Find where the given text appears and provide that cell's center as (X, Y) coordinate. 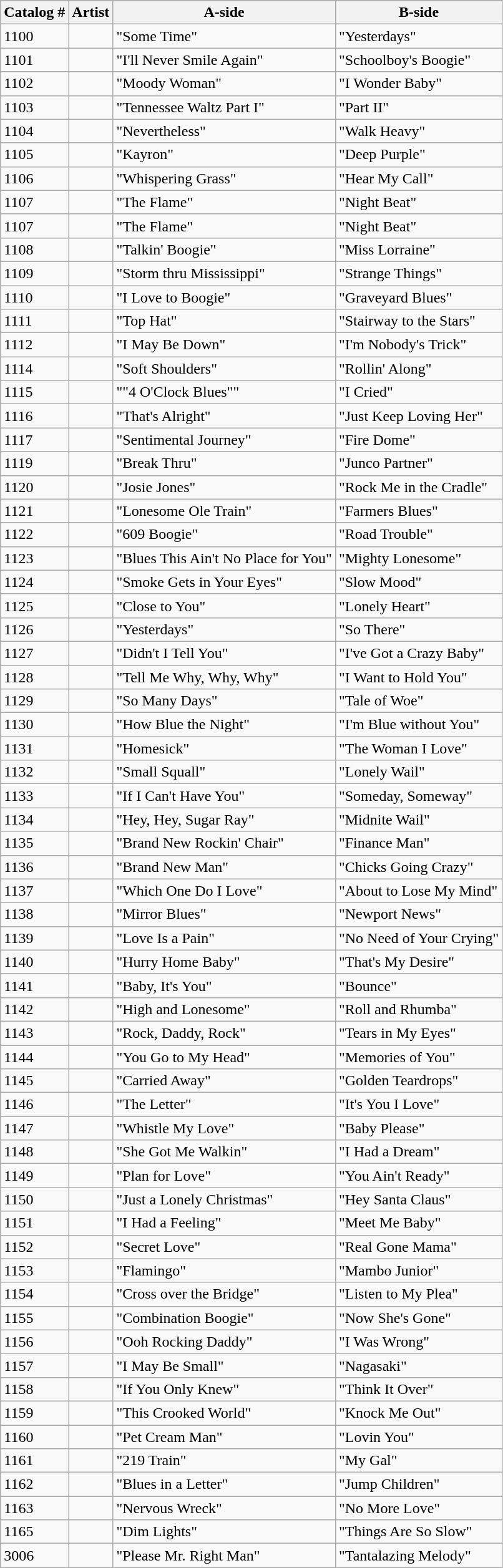
"Love Is a Pain" (225, 938)
1135 (35, 843)
"Lovin You" (418, 1436)
"Tell Me Why, Why, Why" (225, 677)
"Fire Dome" (418, 440)
"Flamingo" (225, 1270)
"Real Gone Mama" (418, 1247)
1137 (35, 891)
"I'll Never Smile Again" (225, 60)
"Farmers Blues" (418, 511)
1134 (35, 820)
1112 (35, 345)
"I Want to Hold You" (418, 677)
"Hurry Home Baby" (225, 962)
"Nevertheless" (225, 131)
"Soft Shoulders" (225, 369)
"Didn't I Tell You" (225, 653)
"Someday, Someway" (418, 796)
"The Woman I Love" (418, 748)
"Talkin' Boogie" (225, 249)
"Some Time" (225, 36)
"Deep Purple" (418, 155)
1111 (35, 321)
"Break Thru" (225, 463)
"Sentimental Journey" (225, 440)
1133 (35, 796)
"Tennessee Waltz Part I" (225, 107)
"If You Only Knew" (225, 1389)
"Things Are So Slow" (418, 1532)
1161 (35, 1461)
1131 (35, 748)
"Strange Things" (418, 273)
"Midnite Wail" (418, 820)
1141 (35, 985)
"Lonesome Ole Train" (225, 511)
1150 (35, 1199)
"Tantalazing Melody" (418, 1556)
"That's My Desire" (418, 962)
"Brand New Rockin' Chair" (225, 843)
""4 O'Clock Blues"" (225, 392)
1100 (35, 36)
1151 (35, 1223)
"Small Squall" (225, 772)
"Stairway to the Stars" (418, 321)
"Listen to My Plea" (418, 1294)
"Tale of Woe" (418, 701)
"Whispering Grass" (225, 178)
"Just Keep Loving Her" (418, 416)
1126 (35, 629)
"Road Trouble" (418, 535)
1108 (35, 249)
1101 (35, 60)
1157 (35, 1365)
Artist (91, 12)
"Whistle My Love" (225, 1128)
1129 (35, 701)
1110 (35, 298)
1153 (35, 1270)
"Nagasaki" (418, 1365)
Catalog # (35, 12)
"Brand New Man" (225, 867)
"You Go to My Head" (225, 1057)
"No More Love" (418, 1508)
1155 (35, 1318)
1125 (35, 606)
"Baby Please" (418, 1128)
"About to Lose My Mind" (418, 891)
"Storm thru Mississippi" (225, 273)
1124 (35, 582)
"Ooh Rocking Daddy" (225, 1342)
"Top Hat" (225, 321)
1132 (35, 772)
"Smoke Gets in Your Eyes" (225, 582)
"Mambo Junior" (418, 1270)
1106 (35, 178)
1152 (35, 1247)
"How Blue the Night" (225, 725)
"Schoolboy's Boogie" (418, 60)
"Graveyard Blues" (418, 298)
"Now She's Gone" (418, 1318)
1109 (35, 273)
1145 (35, 1081)
"Josie Jones" (225, 487)
"Memories of You" (418, 1057)
1138 (35, 914)
"Plan for Love" (225, 1176)
"Combination Boogie" (225, 1318)
"Please Mr. Right Man" (225, 1556)
"I've Got a Crazy Baby" (418, 653)
"Finance Man" (418, 843)
1146 (35, 1105)
"I'm Nobody's Trick" (418, 345)
1158 (35, 1389)
1123 (35, 558)
"Blues in a Letter" (225, 1484)
"Baby, It's You" (225, 985)
"High and Lonesome" (225, 1009)
"Carried Away" (225, 1081)
1142 (35, 1009)
"Hey, Hey, Sugar Ray" (225, 820)
"This Crooked World" (225, 1413)
"I May Be Down" (225, 345)
"Secret Love" (225, 1247)
"Blues This Ain't No Place for You" (225, 558)
"The Letter" (225, 1105)
1147 (35, 1128)
"Meet Me Baby" (418, 1223)
"I Had a Dream" (418, 1152)
"My Gal" (418, 1461)
"So Many Days" (225, 701)
1115 (35, 392)
"Which One Do I Love" (225, 891)
1159 (35, 1413)
1165 (35, 1532)
1122 (35, 535)
"Homesick" (225, 748)
"Roll and Rhumba" (418, 1009)
"Jump Children" (418, 1484)
1136 (35, 867)
"You Ain't Ready" (418, 1176)
"She Got Me Walkin" (225, 1152)
"Golden Teardrops" (418, 1081)
1119 (35, 463)
"Rock Me in the Cradle" (418, 487)
1130 (35, 725)
1120 (35, 487)
1163 (35, 1508)
"Lonely Heart" (418, 606)
"Miss Lorraine" (418, 249)
"Walk Heavy" (418, 131)
"So There" (418, 629)
"I Wonder Baby" (418, 84)
"Hey Santa Claus" (418, 1199)
"If I Can't Have You" (225, 796)
"Rollin' Along" (418, 369)
"I'm Blue without You" (418, 725)
"Mirror Blues" (225, 914)
1149 (35, 1176)
1139 (35, 938)
"Close to You" (225, 606)
"Chicks Going Crazy" (418, 867)
3006 (35, 1556)
"I Cried" (418, 392)
"No Need of Your Crying" (418, 938)
1103 (35, 107)
"Dim Lights" (225, 1532)
1160 (35, 1436)
1116 (35, 416)
1128 (35, 677)
1143 (35, 1033)
"Newport News" (418, 914)
"Think It Over" (418, 1389)
"I Was Wrong" (418, 1342)
"Moody Woman" (225, 84)
"Cross over the Bridge" (225, 1294)
1127 (35, 653)
A-side (225, 12)
"Hear My Call" (418, 178)
"609 Boogie" (225, 535)
"I Love to Boogie" (225, 298)
"Lonely Wail" (418, 772)
1104 (35, 131)
"Rock, Daddy, Rock" (225, 1033)
1156 (35, 1342)
"Nervous Wreck" (225, 1508)
"Just a Lonely Christmas" (225, 1199)
1162 (35, 1484)
"I May Be Small" (225, 1365)
1117 (35, 440)
B-side (418, 12)
"Pet Cream Man" (225, 1436)
1114 (35, 369)
"I Had a Feeling" (225, 1223)
1144 (35, 1057)
1121 (35, 511)
1140 (35, 962)
1148 (35, 1152)
"Junco Partner" (418, 463)
"Knock Me Out" (418, 1413)
1102 (35, 84)
"Mighty Lonesome" (418, 558)
"Slow Mood" (418, 582)
"It's You I Love" (418, 1105)
1105 (35, 155)
"Kayron" (225, 155)
"219 Train" (225, 1461)
"Tears in My Eyes" (418, 1033)
"Bounce" (418, 985)
1154 (35, 1294)
"That's Alright" (225, 416)
"Part II" (418, 107)
